Identify which cell holds the provided text, then report its [x, y] central coordinate. 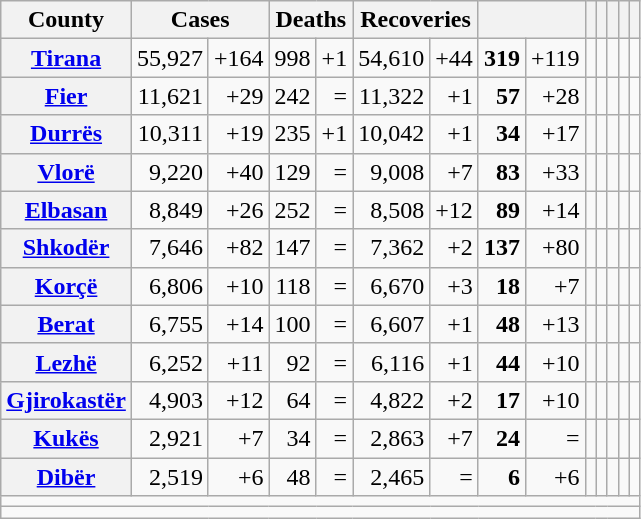
Berat [66, 324]
18 [502, 286]
+33 [555, 172]
6,607 [392, 324]
9,220 [170, 172]
9,008 [392, 172]
2,519 [170, 477]
129 [292, 172]
4,822 [392, 400]
10,042 [392, 134]
64 [292, 400]
92 [292, 362]
+40 [238, 172]
6,755 [170, 324]
6,116 [392, 362]
Tirana [66, 58]
54,610 [392, 58]
Elbasan [66, 210]
6,670 [392, 286]
+164 [238, 58]
Lezhë [66, 362]
8,849 [170, 210]
+17 [555, 134]
118 [292, 286]
89 [502, 210]
2,465 [392, 477]
+82 [238, 248]
+11 [238, 362]
+3 [454, 286]
2,921 [170, 438]
83 [502, 172]
Kukës [66, 438]
242 [292, 96]
Dibër [66, 477]
7,362 [392, 248]
+80 [555, 248]
Korçë [66, 286]
55,927 [170, 58]
4,903 [170, 400]
7,646 [170, 248]
11,322 [392, 96]
+28 [555, 96]
17 [502, 400]
235 [292, 134]
319 [502, 58]
Shkodër [66, 248]
100 [292, 324]
24 [502, 438]
County [66, 20]
+44 [454, 58]
+26 [238, 210]
6,252 [170, 362]
6,806 [170, 286]
10,311 [170, 134]
44 [502, 362]
147 [292, 248]
Gjirokastër [66, 400]
11,621 [170, 96]
57 [502, 96]
998 [292, 58]
+29 [238, 96]
+119 [555, 58]
6 [502, 477]
Durrës [66, 134]
137 [502, 248]
+13 [555, 324]
Vlorë [66, 172]
Recoveries [416, 20]
252 [292, 210]
+19 [238, 134]
Fier [66, 96]
Cases [200, 20]
Deaths [311, 20]
2,863 [392, 438]
8,508 [392, 210]
